Capture the cell that displays the provided text and extract its [X, Y] central coordinate. 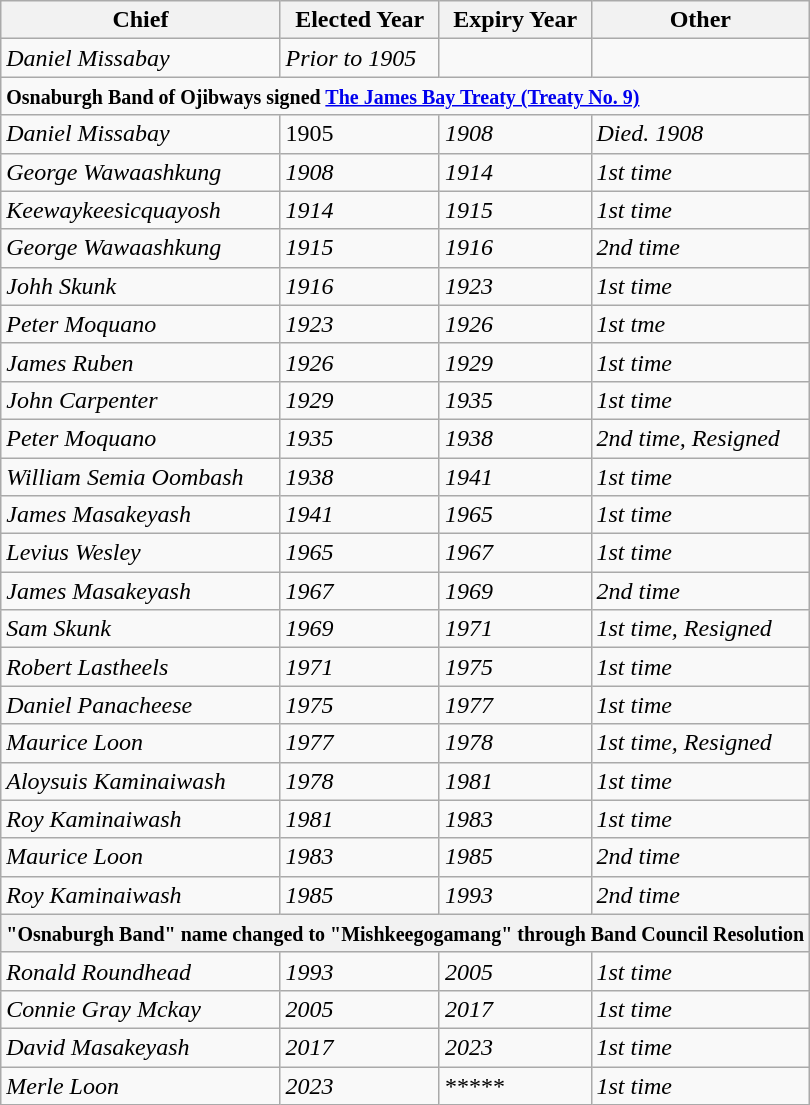
James Ruben [140, 362]
Connie Gray Mckay [140, 1009]
Elected Year [360, 20]
"Osnaburgh Band" name changed to "Mishkeegogamang" through Band Council Resolution [406, 933]
1905 [360, 134]
Expiry Year [515, 20]
Johh Skunk [140, 286]
Other [700, 20]
Daniel Panacheese [140, 705]
2nd time, Resigned [700, 438]
David Masakeyash [140, 1047]
1st tme [700, 324]
Died. 1908 [700, 134]
William Semia Oombash [140, 477]
Aloysuis Kaminaiwash [140, 781]
Ronald Roundhead [140, 971]
Levius Wesley [140, 553]
Merle Loon [140, 1085]
Prior to 1905 [360, 58]
***** [515, 1085]
Chief [140, 20]
John Carpenter [140, 400]
Sam Skunk [140, 629]
Keewaykeesicquayosh [140, 210]
Robert Lastheels [140, 667]
Osnaburgh Band of Ojibways signed The James Bay Treaty (Treaty No. 9) [406, 96]
